From the cell containing the given text, extract its center point as (x, y) coordinate. 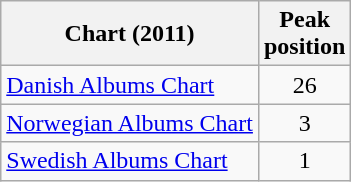
Chart (2011) (130, 34)
26 (304, 85)
Danish Albums Chart (130, 85)
Swedish Albums Chart (130, 161)
Peakposition (304, 34)
Norwegian Albums Chart (130, 123)
1 (304, 161)
3 (304, 123)
